Find where the given text appears and provide that cell's center as [x, y] coordinate. 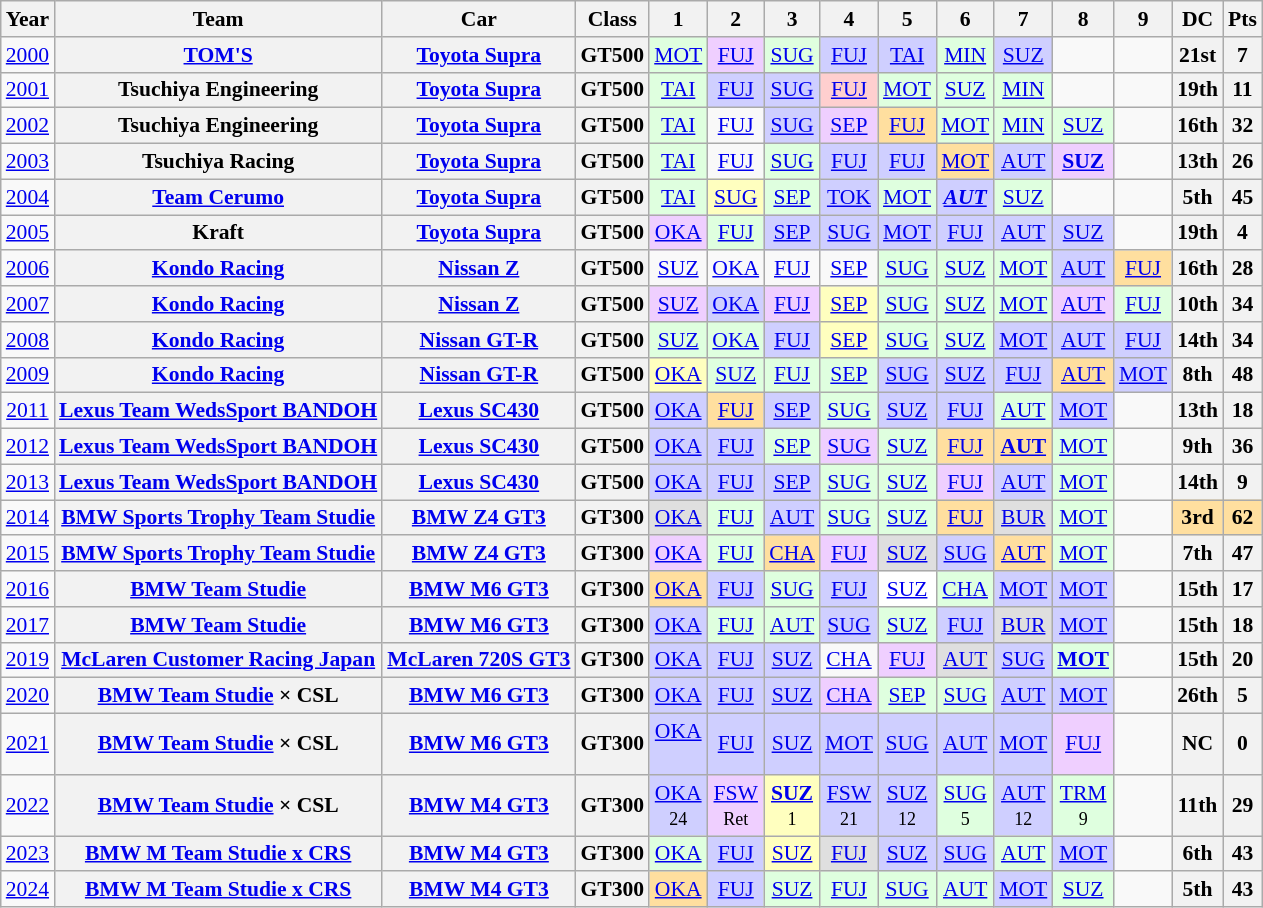
2 [736, 19]
2012 [28, 447]
2019 [28, 660]
Tsuchiya Racing [218, 162]
26 [1242, 162]
8th [1198, 375]
2008 [28, 340]
21st [1198, 55]
NC [1198, 744]
45 [1242, 197]
2021 [28, 744]
2016 [28, 589]
11 [1242, 90]
0 [1242, 744]
2000 [28, 55]
McLaren 720S GT3 [478, 660]
SUZ1 [792, 806]
SUG5 [965, 806]
29 [1242, 806]
Pts [1242, 19]
8 [1083, 19]
DC [1198, 19]
OKA24 [678, 806]
TOK [849, 197]
9th [1198, 447]
2004 [28, 197]
6 [965, 19]
2017 [28, 625]
2013 [28, 482]
TRM9 [1083, 806]
2023 [28, 854]
26th [1198, 696]
2014 [28, 518]
AUT12 [1023, 806]
Car [478, 19]
McLaren Customer Racing Japan [218, 660]
2006 [28, 269]
Team Cerumo [218, 197]
2015 [28, 554]
1 [678, 19]
2007 [28, 304]
2003 [28, 162]
2011 [28, 411]
62 [1242, 518]
2002 [28, 126]
Year [28, 19]
3 [792, 19]
2022 [28, 806]
20 [1242, 660]
32 [1242, 126]
7th [1198, 554]
47 [1242, 554]
FSWRet [736, 806]
Class [612, 19]
11th [1198, 806]
28 [1242, 269]
3rd [1198, 518]
SUZ12 [907, 806]
Team [218, 19]
Kraft [218, 233]
48 [1242, 375]
2024 [28, 890]
2005 [28, 233]
FSW21 [849, 806]
2020 [28, 696]
TOM'S [218, 55]
17 [1242, 589]
36 [1242, 447]
2009 [28, 375]
2001 [28, 90]
10th [1198, 304]
6th [1198, 854]
